Extract the [X, Y] coordinate from the center of the cell holding the provided text.  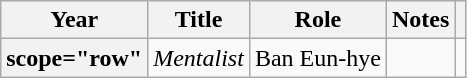
Role [318, 20]
Title [199, 20]
Mentalist [199, 58]
scope="row" [74, 58]
Year [74, 20]
Notes [420, 20]
Ban Eun-hye [318, 58]
